Provide the (X, Y) coordinate of the cell's center where the given text is located.  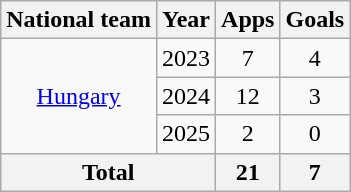
4 (315, 58)
12 (248, 96)
2024 (186, 96)
21 (248, 172)
Goals (315, 20)
Apps (248, 20)
National team (79, 20)
0 (315, 134)
Hungary (79, 96)
2023 (186, 58)
Year (186, 20)
2025 (186, 134)
3 (315, 96)
2 (248, 134)
Total (108, 172)
